Locate the cell with the specified text and output its (X, Y) center coordinate. 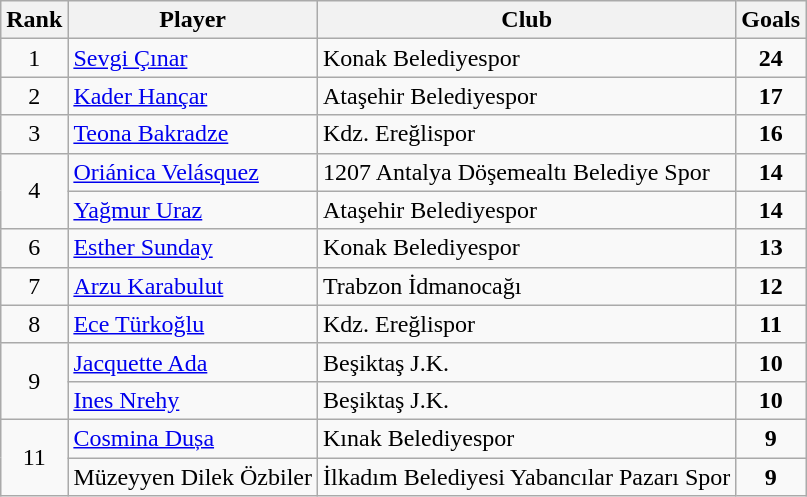
Rank (34, 20)
4 (34, 191)
Kader Hançar (193, 96)
Müzeyyen Dilek Özbiler (193, 477)
Arzu Karabulut (193, 286)
İlkadım Belediyesi Yabancılar Pazarı Spor (527, 477)
16 (771, 134)
Club (527, 20)
12 (771, 286)
Ece Türkoğlu (193, 324)
Goals (771, 20)
7 (34, 286)
8 (34, 324)
Yağmur Uraz (193, 210)
6 (34, 248)
Ines Nrehy (193, 400)
Trabzon İdmanocağı (527, 286)
17 (771, 96)
Oriánica Velásquez (193, 172)
1 (34, 58)
Teona Bakradze (193, 134)
Jacquette Ada (193, 362)
Sevgi Çınar (193, 58)
Kınak Belediyespor (527, 438)
Player (193, 20)
Cosmina Dușa (193, 438)
Esther Sunday (193, 248)
24 (771, 58)
3 (34, 134)
13 (771, 248)
1207 Antalya Döşemealtı Belediye Spor (527, 172)
2 (34, 96)
